From the cell containing the given text, extract its center point as [x, y] coordinate. 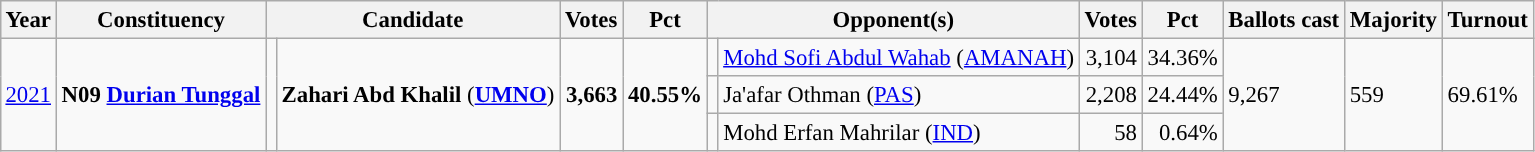
Turnout [1488, 20]
Ja'afar Othman (PAS) [898, 95]
Constituency [160, 20]
Ballots cast [1284, 20]
Mohd Erfan Mahrilar (IND) [898, 133]
559 [1393, 94]
40.55% [666, 94]
9,267 [1284, 94]
58 [1110, 133]
Majority [1393, 20]
3,663 [592, 94]
34.36% [1182, 57]
Opponent(s) [893, 20]
Zahari Abd Khalil (UMNO) [418, 94]
0.64% [1182, 133]
Candidate [413, 20]
2,208 [1110, 95]
69.61% [1488, 94]
2021 [28, 94]
N09 Durian Tunggal [160, 94]
3,104 [1110, 57]
24.44% [1182, 95]
Year [28, 20]
Mohd Sofi Abdul Wahab (AMANAH) [898, 57]
